Output the [X, Y] coordinate of the center of the cell containing the given text.  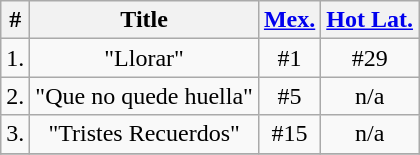
Hot Lat. [370, 20]
#1 [289, 58]
"Llorar" [144, 58]
3. [16, 134]
2. [16, 96]
Title [144, 20]
"Tristes Recuerdos" [144, 134]
"Que no quede huella" [144, 96]
#15 [289, 134]
# [16, 20]
#29 [370, 58]
Mex. [289, 20]
#5 [289, 96]
1. [16, 58]
